From the cell containing the given text, extract its center point as [x, y] coordinate. 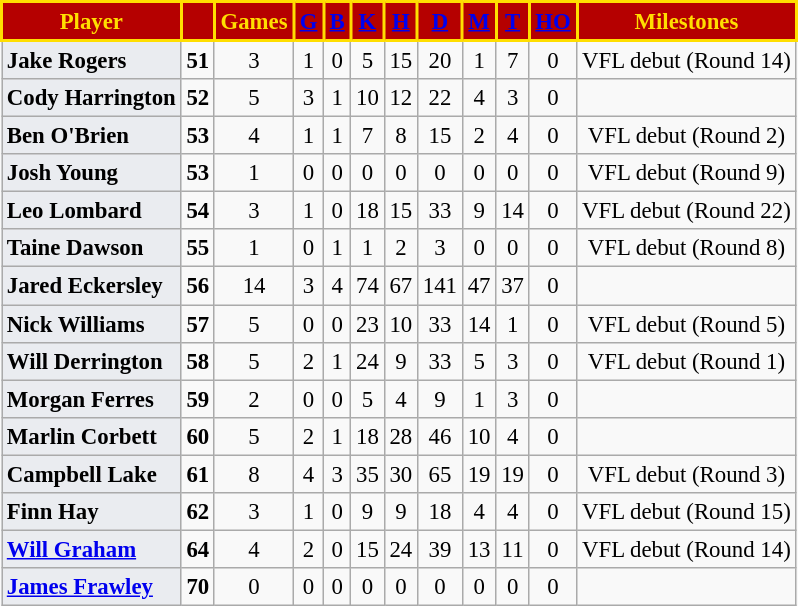
61 [198, 474]
62 [198, 512]
54 [198, 211]
VFL debut (Round 3) [686, 474]
James Frawley [92, 587]
64 [198, 549]
12 [400, 98]
Josh Young [92, 173]
VFL debut (Round 9) [686, 173]
60 [198, 436]
39 [440, 549]
VFL debut (Round 5) [686, 324]
Jake Rogers [92, 60]
47 [479, 286]
G [309, 22]
Finn Hay [92, 512]
Morgan Ferres [92, 399]
46 [440, 436]
58 [198, 361]
23 [368, 324]
37 [512, 286]
30 [400, 474]
D [440, 22]
Ben O'Brien [92, 136]
52 [198, 98]
74 [368, 286]
HO [553, 22]
11 [512, 549]
20 [440, 60]
T [512, 22]
H [400, 22]
70 [198, 587]
Games [254, 22]
57 [198, 324]
65 [440, 474]
28 [400, 436]
67 [400, 286]
141 [440, 286]
Will Derrington [92, 361]
VFL debut (Round 8) [686, 249]
Nick Williams [92, 324]
K [368, 22]
Leo Lombard [92, 211]
59 [198, 399]
M [479, 22]
Taine Dawson [92, 249]
Milestones [686, 22]
22 [440, 98]
B [336, 22]
13 [479, 549]
56 [198, 286]
VFL debut (Round 22) [686, 211]
Jared Eckersley [92, 286]
35 [368, 474]
Will Graham [92, 549]
VFL debut (Round 2) [686, 136]
51 [198, 60]
Campbell Lake [92, 474]
55 [198, 249]
Player [92, 22]
Cody Harrington [92, 98]
Marlin Corbett [92, 436]
VFL debut (Round 15) [686, 512]
VFL debut (Round 1) [686, 361]
